Identify which cell holds the provided text, then report its (X, Y) central coordinate. 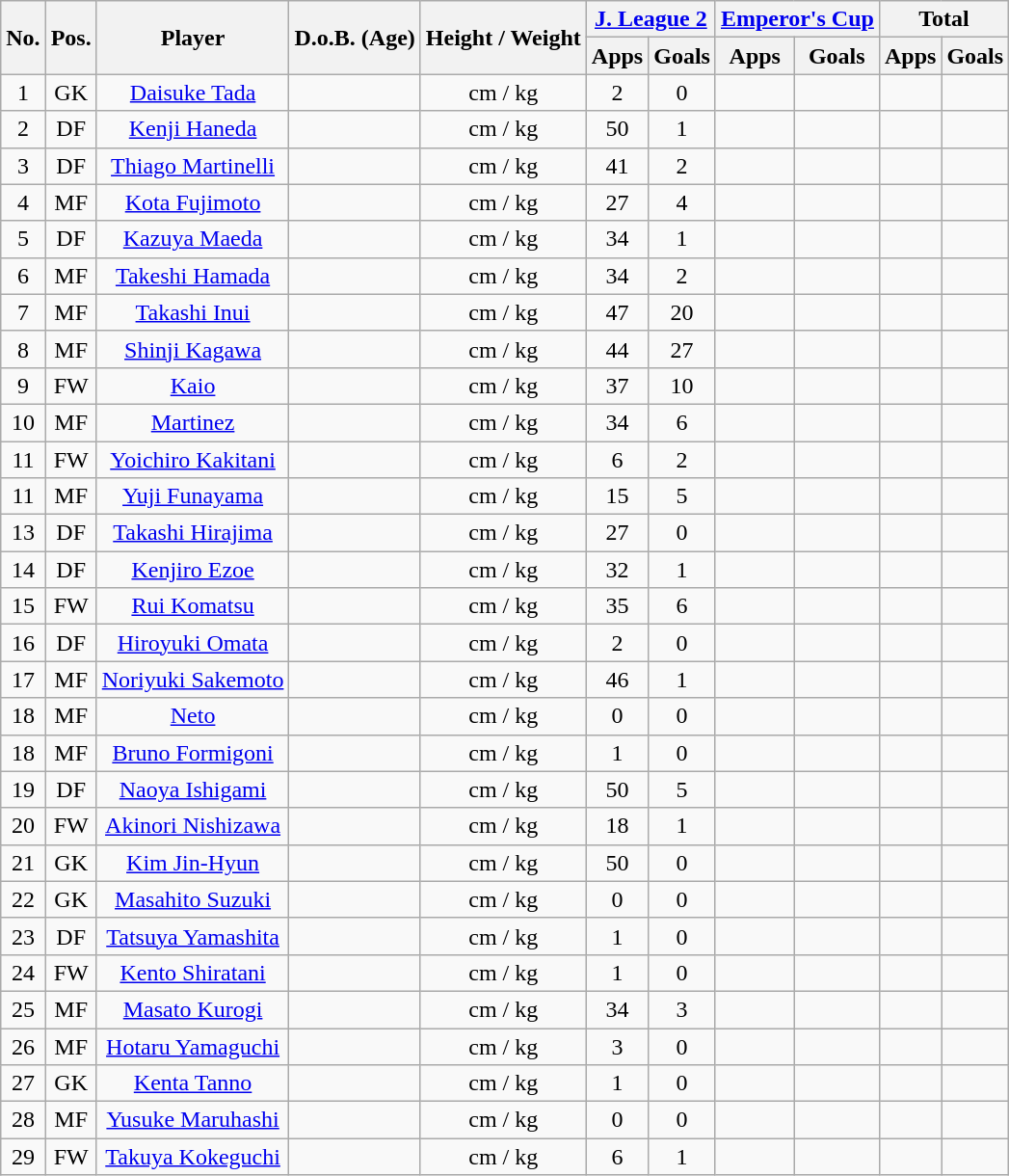
Kim Jin-Hyun (193, 863)
26 (23, 1046)
Takeshi Hamada (193, 276)
Total (943, 19)
Takuya Kokeguchi (193, 1157)
Thiago Martinelli (193, 166)
Kenjiro Ezoe (193, 570)
Bruno Formigoni (193, 753)
Kota Fujimoto (193, 202)
8 (23, 349)
41 (617, 166)
13 (23, 533)
Noriyuki Sakemoto (193, 680)
16 (23, 643)
Kento Shiratani (193, 973)
37 (617, 386)
Pos. (71, 38)
47 (617, 312)
Takashi Hirajima (193, 533)
Masato Kurogi (193, 1009)
35 (617, 606)
Tatsuya Yamashita (193, 936)
28 (23, 1120)
14 (23, 570)
Shinji Kagawa (193, 349)
Kazuya Maeda (193, 239)
19 (23, 789)
24 (23, 973)
Takashi Inui (193, 312)
Martinez (193, 422)
Yusuke Maruhashi (193, 1120)
29 (23, 1157)
Akinori Nishizawa (193, 826)
Hiroyuki Omata (193, 643)
Daisuke Tada (193, 93)
Yoichiro Kakitani (193, 460)
J. League 2 (651, 19)
17 (23, 680)
21 (23, 863)
46 (617, 680)
D.o.B. (Age) (355, 38)
Kenta Tanno (193, 1083)
Hotaru Yamaguchi (193, 1046)
22 (23, 899)
Kenji Haneda (193, 129)
Yuji Funayama (193, 496)
25 (23, 1009)
Rui Komatsu (193, 606)
9 (23, 386)
23 (23, 936)
Neto (193, 716)
32 (617, 570)
No. (23, 38)
Height / Weight (503, 38)
Masahito Suzuki (193, 899)
7 (23, 312)
44 (617, 349)
Emperor's Cup (797, 19)
Kaio (193, 386)
Player (193, 38)
Naoya Ishigami (193, 789)
